Extract the [x, y] coordinate from the center of the cell holding the provided text.  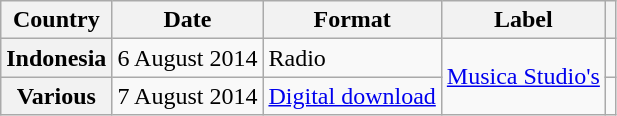
Radio [352, 58]
Digital download [352, 96]
Indonesia [56, 58]
Musica Studio's [523, 77]
7 August 2014 [188, 96]
Date [188, 20]
Label [523, 20]
Various [56, 96]
Format [352, 20]
6 August 2014 [188, 58]
Country [56, 20]
